Locate the cell with the specified text and output its [x, y] center coordinate. 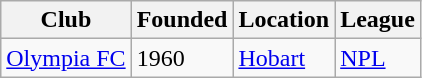
Olympia FC [66, 58]
NPL [378, 58]
1960 [182, 58]
Club [66, 20]
League [378, 20]
Location [284, 20]
Hobart [284, 58]
Founded [182, 20]
